Provide the [X, Y] coordinate of the cell's center where the given text is located.  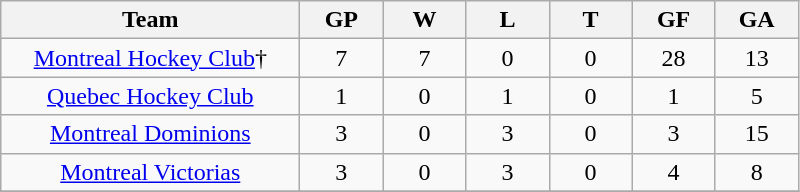
15 [756, 134]
8 [756, 172]
28 [674, 58]
W [424, 20]
Montreal Dominions [150, 134]
Montreal Victorias [150, 172]
GP [342, 20]
L [508, 20]
Team [150, 20]
Montreal Hockey Club† [150, 58]
GA [756, 20]
Quebec Hockey Club [150, 96]
T [590, 20]
4 [674, 172]
GF [674, 20]
13 [756, 58]
5 [756, 96]
